Determine the [X, Y] coordinate at the center of the cell enclosing the given text.  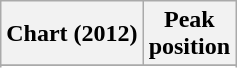
Chart (2012) [72, 34]
Peakposition [189, 34]
